Pinpoint the cell where the given text exists, returning its (x, y) midpoint coordinate. 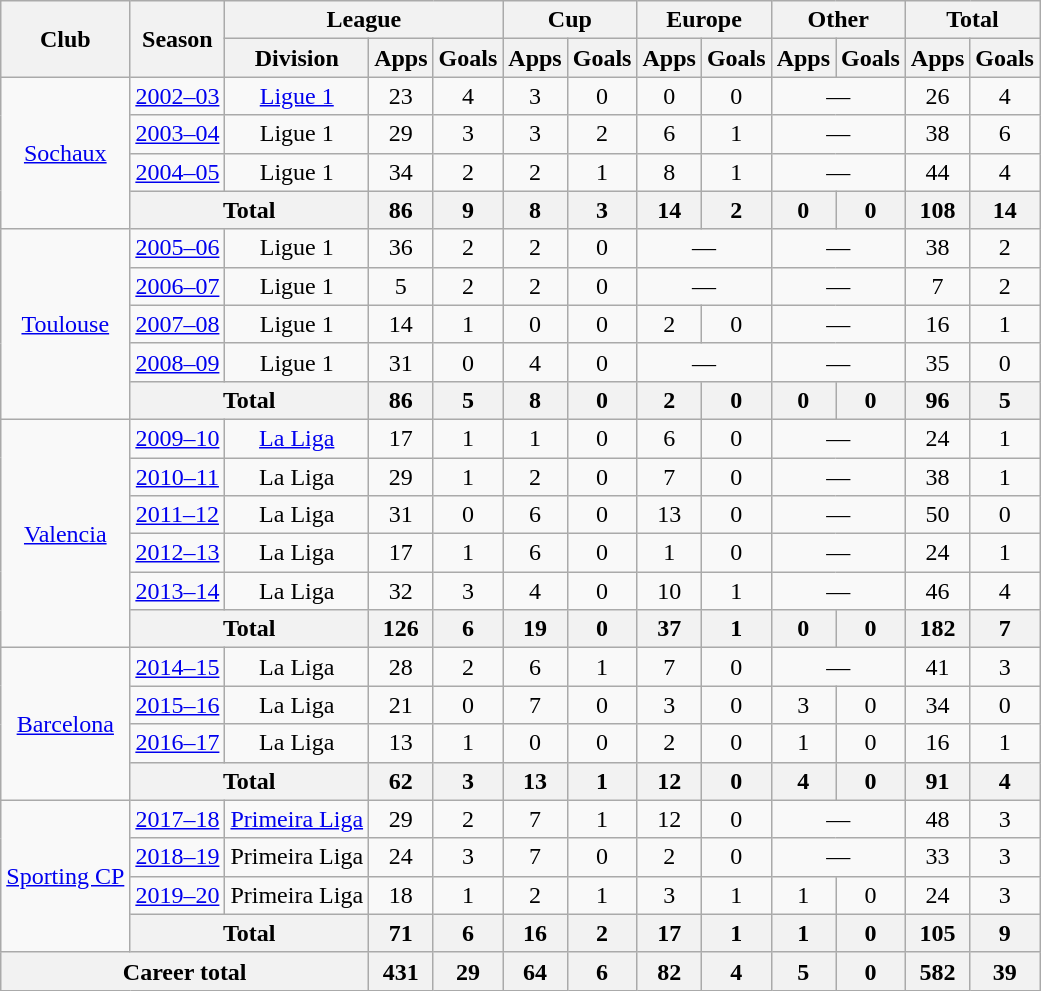
2006–07 (178, 286)
Barcelona (66, 724)
Valencia (66, 533)
2005–06 (178, 248)
96 (937, 400)
182 (937, 629)
2009–10 (178, 438)
37 (669, 629)
2008–09 (178, 362)
2017–18 (178, 819)
126 (401, 629)
44 (937, 172)
2003–04 (178, 134)
62 (401, 781)
Sochaux (66, 153)
41 (937, 667)
2014–15 (178, 667)
Cup (570, 20)
Other (838, 20)
2004–05 (178, 172)
26 (937, 96)
2015–16 (178, 705)
64 (535, 971)
33 (937, 857)
50 (937, 515)
2007–08 (178, 324)
18 (401, 895)
48 (937, 819)
36 (401, 248)
Sporting CP (66, 876)
39 (1005, 971)
32 (401, 591)
Career total (185, 971)
82 (669, 971)
2011–12 (178, 515)
2016–17 (178, 743)
Season (178, 39)
2019–20 (178, 895)
21 (401, 705)
2012–13 (178, 553)
Toulouse (66, 324)
46 (937, 591)
2010–11 (178, 477)
23 (401, 96)
10 (669, 591)
431 (401, 971)
108 (937, 210)
582 (937, 971)
Club (66, 39)
105 (937, 933)
71 (401, 933)
35 (937, 362)
91 (937, 781)
Europe (704, 20)
League (364, 20)
2018–19 (178, 857)
Division (297, 58)
28 (401, 667)
19 (535, 629)
2002–03 (178, 96)
2013–14 (178, 591)
